Determine the (x, y) coordinate at the center of the cell enclosing the given text.  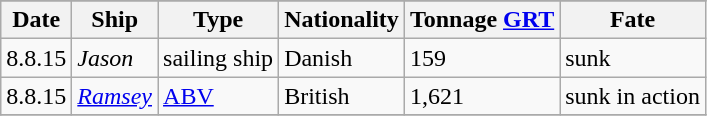
Type (218, 20)
Fate (633, 20)
Jason (115, 58)
Date (36, 20)
Nationality (342, 20)
ABV (218, 96)
Ship (115, 20)
sunk in action (633, 96)
British (342, 96)
159 (482, 58)
1,621 (482, 96)
sunk (633, 58)
sailing ship (218, 58)
Ramsey (115, 96)
Danish (342, 58)
Tonnage GRT (482, 20)
